For the text-containing cell, return its midpoint in [x, y] coordinate format. 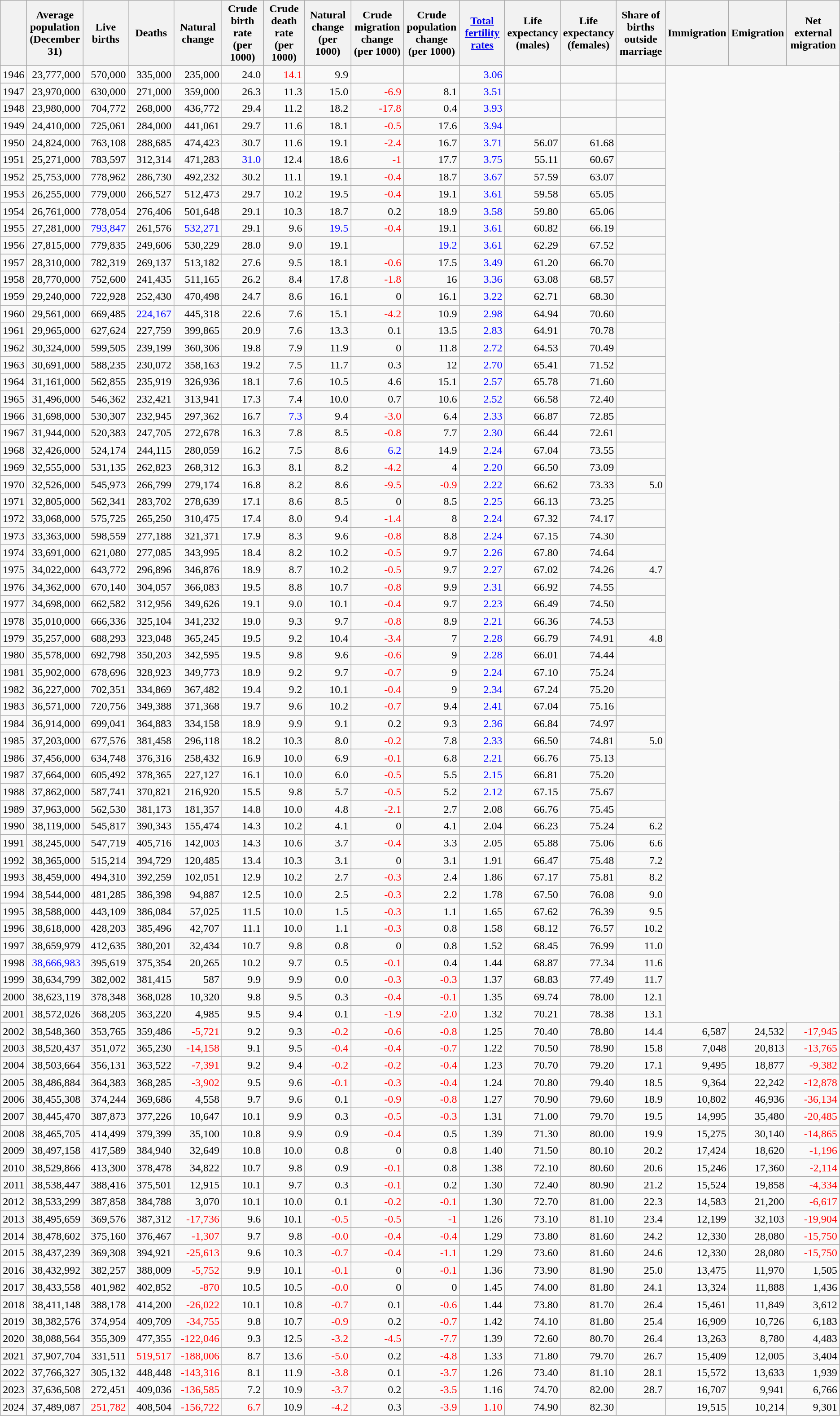
6.8 [432, 758]
247,705 [151, 433]
2011 [13, 1185]
80.60 [588, 1168]
492,232 [197, 177]
13.4 [242, 860]
30,324,000 [55, 348]
37,456,000 [55, 758]
-2,114 [813, 1168]
-6.9 [377, 92]
37,664,000 [55, 775]
68.83 [533, 980]
2019 [13, 1321]
367,482 [197, 689]
38,455,308 [55, 1100]
19,515 [697, 1407]
441,061 [197, 126]
2.22 [482, 484]
31.0 [242, 160]
494,310 [106, 877]
77.34 [588, 963]
382,002 [106, 980]
75.06 [588, 843]
38,465,705 [55, 1134]
38,529,866 [55, 1168]
2017 [13, 1287]
38,634,799 [55, 980]
371,368 [197, 706]
18.6 [328, 160]
1972 [13, 518]
779,000 [106, 194]
-143,316 [197, 1373]
10,320 [197, 997]
67.32 [533, 518]
370,821 [151, 792]
Average population (December 31) [55, 33]
26.3 [242, 92]
359,486 [151, 1031]
-3,902 [197, 1082]
80.00 [588, 1134]
2.98 [482, 314]
1994 [13, 894]
1.32 [482, 1014]
2014 [13, 1236]
71.50 [533, 1151]
310,475 [197, 518]
349,626 [197, 604]
268,000 [151, 109]
17.7 [432, 160]
17,360 [757, 1168]
2021 [13, 1356]
265,250 [151, 518]
28.0 [242, 245]
2.34 [482, 689]
321,371 [197, 535]
216,920 [197, 792]
76.39 [588, 912]
390,343 [151, 826]
74.30 [588, 535]
251,782 [106, 1407]
678,696 [106, 672]
Deaths [151, 33]
232,421 [151, 399]
662,582 [106, 604]
16,909 [697, 1321]
532,271 [197, 228]
18,620 [757, 1151]
1.91 [482, 860]
1966 [13, 416]
68.87 [533, 963]
29,965,000 [55, 331]
1.10 [482, 1407]
-3.2 [328, 1338]
1973 [13, 535]
70.40 [533, 1031]
81.90 [588, 1270]
10,802 [697, 1100]
378,365 [151, 775]
66.58 [533, 399]
38,666,983 [55, 963]
692,798 [106, 655]
1.24 [482, 1082]
1960 [13, 314]
387,873 [106, 1117]
76.99 [588, 946]
1996 [13, 929]
1987 [13, 775]
18,877 [757, 1065]
66.70 [588, 263]
57.59 [533, 177]
30,140 [757, 1134]
1.31 [482, 1117]
20,265 [197, 963]
2023 [13, 1390]
2005 [13, 1082]
70.80 [533, 1082]
417,589 [106, 1151]
2.4 [432, 877]
1997 [13, 946]
9,301 [813, 1407]
1971 [13, 501]
67.52 [588, 245]
2.23 [482, 604]
312,314 [151, 160]
78.00 [588, 997]
16.9 [242, 758]
13,263 [697, 1338]
18.4 [242, 553]
2002 [13, 1031]
276,406 [151, 211]
1.40 [482, 1151]
377,226 [151, 1117]
296,896 [151, 570]
66.84 [533, 723]
1965 [13, 399]
793,847 [106, 228]
38,411,148 [55, 1304]
16 [432, 280]
3.58 [482, 211]
65.05 [588, 194]
75.13 [588, 758]
181,357 [197, 809]
356,131 [106, 1065]
24,410,000 [55, 126]
1.52 [482, 946]
394,921 [151, 1253]
-1.4 [377, 518]
61.68 [588, 143]
2.70 [482, 365]
-5.0 [328, 1356]
384,940 [151, 1151]
74.00 [533, 1287]
68.45 [533, 946]
-14,865 [813, 1134]
120,485 [197, 860]
32,426,000 [55, 450]
599,505 [106, 348]
6.4 [432, 416]
70.90 [533, 1100]
405,716 [151, 843]
14.8 [242, 809]
32,555,000 [55, 467]
1988 [13, 792]
11,970 [757, 1270]
11.3 [284, 92]
1993 [13, 877]
14,583 [697, 1202]
531,135 [106, 467]
10,726 [757, 1321]
29,240,000 [55, 297]
2.57 [482, 382]
627,624 [106, 331]
Net external migration [813, 33]
364,883 [151, 723]
2.72 [482, 348]
227,127 [197, 775]
Life expectancy (females) [588, 33]
74.70 [533, 1390]
82.30 [588, 1407]
1949 [13, 126]
388,009 [151, 1270]
-3.4 [377, 638]
70.60 [588, 314]
42,707 [197, 929]
-4.8 [432, 1356]
358,163 [197, 365]
102,051 [197, 877]
21.2 [641, 1185]
634,748 [106, 758]
1975 [13, 570]
5.5 [432, 775]
4.7 [641, 570]
230,072 [151, 365]
334,869 [151, 689]
78.80 [588, 1031]
27,281,000 [55, 228]
1.22 [482, 1048]
79.20 [588, 1065]
60.82 [533, 228]
66.19 [588, 228]
8,780 [757, 1338]
1967 [13, 433]
10,647 [197, 1117]
350,203 [151, 655]
369,686 [151, 1100]
34,822 [197, 1168]
283,702 [151, 501]
11,849 [757, 1304]
1.23 [482, 1065]
-36,134 [813, 1100]
17,424 [697, 1151]
35,100 [197, 1134]
33,363,000 [55, 535]
8.9 [432, 621]
12,915 [197, 1185]
56.07 [533, 143]
Crude death rate (per 1000) [284, 33]
1977 [13, 604]
28.7 [641, 1390]
34,698,000 [55, 604]
328,923 [151, 672]
26,255,000 [55, 194]
19.4 [242, 689]
312,956 [151, 604]
17.4 [242, 518]
38,572,026 [55, 1014]
75.67 [588, 792]
3,612 [813, 1304]
73.25 [588, 501]
381,415 [151, 980]
72.10 [533, 1168]
1.38 [482, 1168]
8 [432, 518]
783,597 [106, 160]
1947 [13, 92]
241,435 [151, 280]
547,719 [106, 843]
28,770,000 [55, 280]
38,623,119 [55, 997]
-1,196 [813, 1151]
349,773 [197, 672]
1.25 [482, 1031]
445,318 [197, 314]
1,436 [813, 1287]
71.60 [588, 382]
15,246 [697, 1168]
630,000 [106, 92]
376,316 [151, 758]
23,980,000 [55, 109]
20.6 [641, 1168]
-3.8 [328, 1373]
284,000 [151, 126]
-34,755 [197, 1321]
38,119,000 [55, 826]
7.3 [284, 416]
1958 [13, 280]
443,109 [106, 912]
6.9 [328, 758]
412,635 [106, 946]
74.17 [588, 518]
2022 [13, 1373]
-1.1 [432, 1253]
23.4 [641, 1219]
266,527 [151, 194]
1.78 [482, 894]
70.78 [588, 331]
-3.9 [432, 1407]
-14,158 [197, 1048]
2.36 [482, 723]
68.57 [588, 280]
27,815,000 [55, 245]
72.70 [533, 1202]
2.08 [482, 809]
2.2 [432, 894]
26.2 [242, 280]
6,587 [697, 1031]
32,434 [197, 946]
699,041 [106, 723]
31,698,000 [55, 416]
19.0 [242, 621]
38,445,470 [55, 1117]
81.00 [588, 1202]
72.60 [533, 1338]
-3.5 [432, 1390]
Natural change [197, 33]
570,000 [106, 75]
1.36 [482, 1270]
25.4 [641, 1321]
65.78 [533, 382]
3.49 [482, 263]
1948 [13, 109]
355,309 [106, 1338]
7.7 [432, 433]
74.91 [588, 638]
374,244 [106, 1100]
94,887 [197, 894]
3.7 [328, 843]
562,341 [106, 501]
73.40 [533, 1373]
31,944,000 [55, 433]
13.5 [432, 331]
4,558 [197, 1100]
1989 [13, 809]
73.10 [533, 1219]
2015 [13, 1253]
15,524 [697, 1185]
297,362 [197, 416]
277,085 [151, 553]
224,167 [151, 314]
24.6 [641, 1253]
33,691,000 [55, 553]
380,201 [151, 946]
38,588,000 [55, 912]
387,312 [151, 1219]
66.49 [533, 604]
34,022,000 [55, 570]
375,354 [151, 963]
19.8 [242, 348]
1963 [13, 365]
26.7 [641, 1356]
13,324 [697, 1287]
46,936 [757, 1100]
385,496 [151, 929]
38,365,000 [55, 860]
72.85 [588, 416]
235,000 [197, 75]
71.52 [588, 365]
512,473 [197, 194]
-122,046 [197, 1338]
67.02 [533, 570]
277,188 [151, 535]
266,799 [151, 484]
366,083 [197, 587]
1956 [13, 245]
286,730 [151, 177]
1950 [13, 143]
32,649 [197, 1151]
28,310,000 [55, 263]
2008 [13, 1134]
3,404 [813, 1356]
375,501 [151, 1185]
73.09 [588, 467]
1995 [13, 912]
66.13 [533, 501]
78.90 [588, 1048]
32,103 [757, 1219]
12.4 [284, 160]
142,003 [197, 843]
-4.5 [377, 1338]
24.1 [641, 1287]
428,203 [106, 929]
381,173 [151, 809]
3.3 [432, 843]
261,576 [151, 228]
38,433,558 [55, 1287]
1979 [13, 638]
621,080 [106, 553]
17.8 [328, 280]
331,511 [106, 1356]
75.81 [588, 877]
382,257 [106, 1270]
17.9 [242, 535]
38,548,360 [55, 1031]
21,200 [757, 1202]
8.3 [284, 535]
63.08 [533, 280]
379,399 [151, 1134]
38,497,158 [55, 1151]
36,227,000 [55, 689]
3.36 [482, 280]
38,437,239 [55, 1253]
Emigration [757, 33]
1.16 [482, 1390]
26,761,000 [55, 211]
57,025 [197, 912]
2.15 [482, 775]
66.87 [533, 416]
36,914,000 [55, 723]
6.6 [641, 843]
65.41 [533, 365]
-20,485 [813, 1117]
2006 [13, 1100]
1959 [13, 297]
1985 [13, 741]
22.6 [242, 314]
388,178 [106, 1304]
70.49 [588, 348]
-9,382 [813, 1065]
598,559 [106, 535]
Live births [106, 33]
392,259 [151, 877]
29.4 [242, 109]
-870 [197, 1287]
7.9 [284, 348]
363,220 [151, 1014]
79.40 [588, 1082]
2.30 [482, 433]
13.6 [284, 1356]
605,492 [106, 775]
62.29 [533, 245]
342,595 [197, 655]
63.07 [588, 177]
38,245,000 [55, 843]
670,140 [106, 587]
Crude population change (per 1000) [432, 33]
4 [432, 467]
73.33 [588, 484]
334,158 [197, 723]
74.50 [588, 604]
1970 [13, 484]
387,858 [106, 1202]
80.70 [588, 1338]
-6,617 [813, 1202]
378,348 [106, 997]
0.0 [328, 980]
1.65 [482, 912]
55.11 [533, 160]
17.6 [432, 126]
15,572 [697, 1373]
2010 [13, 1168]
32,526,000 [55, 484]
3.51 [482, 92]
239,199 [151, 348]
323,048 [151, 638]
67.80 [533, 553]
-5,752 [197, 1270]
38,382,576 [55, 1321]
74.26 [588, 570]
10.4 [328, 638]
7.4 [284, 399]
74.10 [533, 1321]
37,489,087 [55, 1407]
2003 [13, 1048]
Crude birth rate (per 1000) [242, 33]
346,876 [197, 570]
388,416 [106, 1185]
66.23 [533, 826]
351,072 [106, 1048]
25,753,000 [55, 177]
395,619 [106, 963]
782,319 [106, 263]
73.60 [533, 1253]
9,364 [697, 1082]
-1,307 [197, 1236]
252,430 [151, 297]
1984 [13, 723]
368,285 [151, 1082]
38,533,299 [55, 1202]
19,858 [757, 1185]
14,995 [697, 1117]
-19,904 [813, 1219]
269,137 [151, 263]
6.7 [242, 1407]
3.06 [482, 75]
29,561,000 [55, 314]
2012 [13, 1202]
73.55 [588, 450]
-26,022 [197, 1304]
155,474 [197, 826]
1969 [13, 467]
Share of births outside marriage [641, 33]
530,307 [106, 416]
66.01 [533, 655]
3.22 [482, 297]
13,633 [757, 1373]
24,824,000 [55, 143]
2013 [13, 1219]
1.45 [482, 1287]
1986 [13, 758]
471,283 [197, 160]
74.97 [588, 723]
545,973 [106, 484]
2009 [13, 1151]
37,862,000 [55, 792]
1.33 [482, 1356]
71.80 [533, 1356]
359,000 [197, 92]
752,600 [106, 280]
477,355 [151, 1338]
1.35 [482, 997]
545,817 [106, 826]
1981 [13, 672]
722,928 [106, 297]
272,451 [106, 1390]
288,685 [151, 143]
305,132 [106, 1373]
304,057 [151, 587]
59.58 [533, 194]
12 [432, 365]
2.12 [482, 792]
38,478,602 [55, 1236]
27.6 [242, 263]
394,729 [151, 860]
677,576 [106, 741]
232,945 [151, 416]
-7.7 [432, 1338]
2.31 [482, 587]
-13,765 [813, 1048]
2.52 [482, 399]
65.06 [588, 211]
15,409 [697, 1356]
15.8 [641, 1048]
66.36 [533, 621]
38,495,659 [55, 1219]
1954 [13, 211]
15,275 [697, 1134]
244,115 [151, 450]
18.5 [641, 1082]
763,108 [106, 143]
365,245 [197, 638]
36,571,000 [55, 706]
82.00 [588, 1390]
1961 [13, 331]
-25,613 [197, 1253]
0.7 [377, 399]
1.37 [482, 980]
779,835 [106, 245]
66.47 [533, 860]
369,308 [106, 1253]
67.17 [533, 877]
227,759 [151, 331]
1983 [13, 706]
2.04 [482, 826]
17.3 [242, 399]
60.67 [588, 160]
73.90 [533, 1270]
37,766,327 [55, 1373]
24,532 [757, 1031]
409,036 [151, 1390]
24.7 [242, 297]
3.93 [482, 109]
69.74 [533, 997]
28.1 [641, 1373]
360,306 [197, 348]
666,336 [106, 621]
67.10 [533, 672]
262,823 [151, 467]
79.60 [588, 1100]
-4,334 [813, 1185]
66.62 [533, 484]
1962 [13, 348]
30.2 [242, 177]
6.0 [328, 775]
74.53 [588, 621]
12.9 [242, 877]
12,005 [757, 1356]
375,160 [106, 1236]
64.91 [533, 331]
13.1 [641, 1014]
409,709 [151, 1321]
61.20 [533, 263]
1990 [13, 826]
59.80 [533, 211]
-17,945 [813, 1031]
81.70 [588, 1304]
376,467 [151, 1236]
381,458 [151, 741]
2000 [13, 997]
11.0 [641, 946]
37,963,000 [55, 809]
1.42 [482, 1321]
13.3 [328, 331]
25.0 [641, 1270]
70.70 [533, 1065]
15.0 [328, 92]
374,954 [106, 1321]
3.71 [482, 143]
76.08 [588, 894]
30.7 [242, 143]
369,576 [106, 1219]
643,772 [106, 570]
9,495 [697, 1065]
326,936 [197, 382]
-2.0 [432, 1014]
35,902,000 [55, 672]
3.94 [482, 126]
74.55 [588, 587]
-3.0 [377, 416]
725,061 [106, 126]
353,765 [106, 1031]
25,271,000 [55, 160]
343,995 [197, 553]
22.3 [641, 1202]
37,907,704 [55, 1356]
14.4 [641, 1031]
2001 [13, 1014]
11.2 [284, 109]
71.30 [533, 1134]
80.10 [588, 1151]
2.25 [482, 501]
2016 [13, 1270]
68.30 [588, 297]
3.75 [482, 160]
78.38 [588, 1014]
66.81 [533, 775]
364,383 [106, 1082]
11.8 [432, 348]
38,544,000 [55, 894]
6,766 [813, 1390]
62.71 [533, 297]
1955 [13, 228]
279,174 [197, 484]
7,048 [697, 1048]
335,000 [151, 75]
1957 [13, 263]
501,648 [197, 211]
530,229 [197, 245]
15,461 [697, 1304]
38,486,884 [55, 1082]
16.8 [242, 484]
1992 [13, 860]
4,985 [197, 1014]
74.81 [588, 741]
688,293 [106, 638]
37,636,508 [55, 1390]
11.5 [242, 912]
72.61 [588, 433]
31,161,000 [55, 382]
2.20 [482, 467]
368,205 [106, 1014]
562,530 [106, 809]
74.90 [533, 1407]
2018 [13, 1304]
Life expectancy (males) [533, 33]
10,214 [757, 1407]
368,028 [151, 997]
235,919 [151, 382]
75.16 [588, 706]
2.26 [482, 553]
515,214 [106, 860]
704,772 [106, 109]
19.7 [242, 706]
Total fertility rates [482, 33]
363,522 [151, 1065]
66.44 [533, 433]
-2.4 [377, 143]
38,659,979 [55, 946]
8.4 [284, 280]
414,200 [151, 1304]
258,432 [197, 758]
386,084 [151, 912]
1991 [13, 843]
75.45 [588, 809]
349,388 [151, 706]
1968 [13, 450]
24.0 [242, 75]
1,505 [813, 1270]
474,423 [197, 143]
1978 [13, 621]
30,691,000 [55, 365]
13,475 [697, 1270]
38,432,992 [55, 1270]
4,483 [813, 1338]
3.67 [482, 177]
399,865 [197, 331]
-1.8 [377, 280]
1.86 [482, 877]
562,855 [106, 382]
587,741 [106, 792]
-2.1 [377, 809]
11,888 [757, 1287]
296,118 [197, 741]
20.9 [242, 331]
-17.8 [377, 109]
384,788 [151, 1202]
1998 [13, 963]
1982 [13, 689]
15.5 [242, 792]
34,362,000 [55, 587]
448,448 [151, 1373]
2020 [13, 1338]
70.50 [533, 1048]
778,054 [106, 211]
4.6 [377, 382]
378,478 [151, 1168]
365,230 [151, 1048]
9,941 [757, 1390]
2024 [13, 1407]
588,235 [106, 365]
35,010,000 [55, 621]
2.5 [328, 894]
575,725 [106, 518]
702,351 [106, 689]
341,232 [197, 621]
1980 [13, 655]
75.48 [588, 860]
520,383 [106, 433]
20,813 [757, 1048]
19.9 [641, 1134]
511,165 [197, 280]
413,300 [106, 1168]
74.64 [588, 553]
38,618,000 [55, 929]
66.79 [533, 638]
14.1 [284, 75]
-188,006 [197, 1356]
37,203,000 [55, 741]
38,538,447 [55, 1185]
64.94 [533, 314]
Natural change (per 1000) [328, 33]
12,199 [697, 1219]
38,520,437 [55, 1048]
77.49 [588, 980]
249,606 [151, 245]
-5,721 [197, 1031]
-9.5 [377, 484]
280,059 [197, 450]
720,756 [106, 706]
669,485 [106, 314]
386,398 [151, 894]
17.5 [432, 263]
408,504 [151, 1407]
66.92 [533, 587]
67.50 [533, 894]
271,000 [151, 92]
1953 [13, 194]
481,285 [106, 894]
1976 [13, 587]
80.90 [588, 1185]
1974 [13, 553]
2.83 [482, 331]
2007 [13, 1117]
12.1 [641, 997]
268,312 [197, 467]
16.2 [242, 450]
470,498 [197, 297]
1946 [13, 75]
402,852 [151, 1287]
32,805,000 [55, 501]
5.7 [328, 792]
33,068,000 [55, 518]
22,242 [757, 1082]
71.00 [533, 1117]
64.53 [533, 348]
1951 [13, 160]
35,480 [757, 1117]
278,639 [197, 501]
513,182 [197, 263]
67.62 [533, 912]
1964 [13, 382]
14.9 [432, 450]
546,362 [106, 399]
23,970,000 [55, 92]
313,941 [197, 399]
2.27 [482, 570]
35,257,000 [55, 638]
7 [432, 638]
Crude migration change (per 1000) [377, 33]
401,982 [106, 1287]
16,707 [697, 1390]
325,104 [151, 621]
31,496,000 [55, 399]
76.57 [588, 929]
35,578,000 [55, 655]
1999 [13, 980]
5.2 [432, 792]
519,517 [151, 1356]
3,070 [197, 1202]
1.58 [482, 929]
23,777,000 [55, 75]
70.21 [533, 1014]
778,962 [106, 177]
6,183 [813, 1321]
65.88 [533, 843]
-12,878 [813, 1082]
-17,736 [197, 1219]
272,678 [197, 433]
38,503,664 [55, 1065]
-1.9 [377, 1014]
-156,722 [197, 1407]
20.2 [641, 1151]
2.41 [482, 706]
587 [197, 980]
-7,391 [197, 1065]
524,174 [106, 450]
68.12 [533, 929]
24.2 [641, 1236]
38,459,000 [55, 877]
-136,585 [197, 1390]
436,772 [197, 109]
67.24 [533, 689]
1.5 [328, 912]
1,939 [813, 1373]
1.27 [482, 1100]
414,499 [106, 1134]
Immigration [697, 33]
2004 [13, 1065]
74.44 [588, 655]
2.05 [482, 843]
38,088,564 [55, 1338]
1952 [13, 177]
